Detect which cell encompasses the target text, then output its [X, Y] center coordinate. 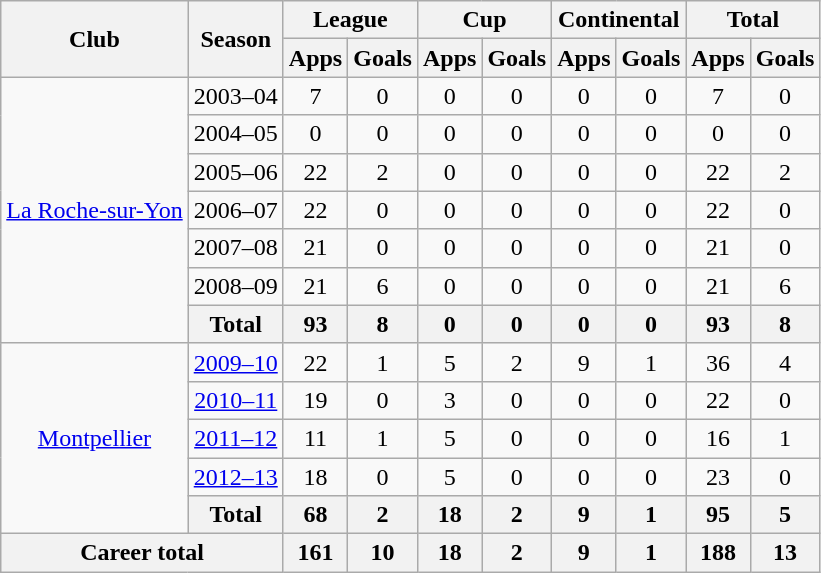
Cup [484, 20]
Montpellier [94, 438]
161 [315, 553]
2010–11 [236, 400]
Continental [619, 20]
19 [315, 400]
36 [718, 362]
Season [236, 39]
2007–08 [236, 248]
2012–13 [236, 477]
68 [315, 515]
95 [718, 515]
11 [315, 438]
2008–09 [236, 286]
2004–05 [236, 134]
13 [785, 553]
23 [718, 477]
16 [718, 438]
League [350, 20]
10 [383, 553]
2005–06 [236, 172]
2009–10 [236, 362]
Club [94, 39]
188 [718, 553]
Career total [142, 553]
3 [449, 400]
4 [785, 362]
2006–07 [236, 210]
La Roche-sur-Yon [94, 210]
2011–12 [236, 438]
2003–04 [236, 96]
